Pinpoint the cell where the given text exists, returning its [X, Y] midpoint coordinate. 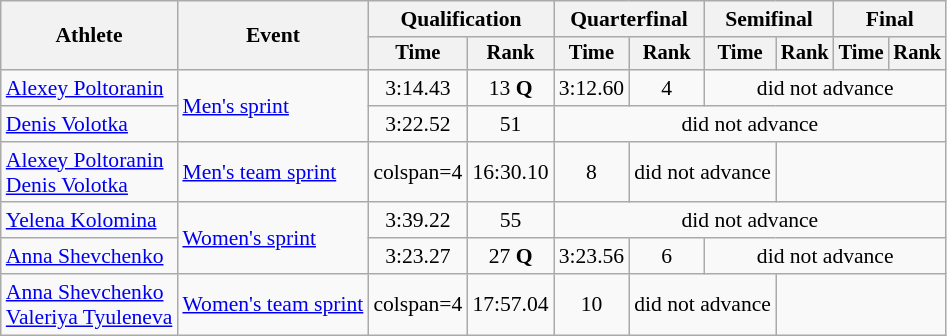
4 [666, 88]
Athlete [90, 36]
3:14.43 [418, 88]
55 [510, 221]
10 [592, 304]
51 [510, 124]
Anna ShevchenkoValeriya Tyuleneva [90, 304]
3:23.27 [418, 256]
Qualification [460, 19]
13 Q [510, 88]
Yelena Kolomina [90, 221]
Event [272, 36]
16:30.10 [510, 172]
3:12.60 [592, 88]
Final [890, 19]
Women's sprint [272, 238]
Semifinal [768, 19]
3:39.22 [418, 221]
Denis Volotka [90, 124]
Women's team sprint [272, 304]
Men's team sprint [272, 172]
6 [666, 256]
Quarterfinal [630, 19]
Alexey Poltoranin [90, 88]
17:57.04 [510, 304]
Anna Shevchenko [90, 256]
3:22.52 [418, 124]
Men's sprint [272, 106]
Alexey PoltoraninDenis Volotka [90, 172]
3:23.56 [592, 256]
27 Q [510, 256]
8 [592, 172]
